Search for the cell housing the specified text and yield its [X, Y] center coordinate. 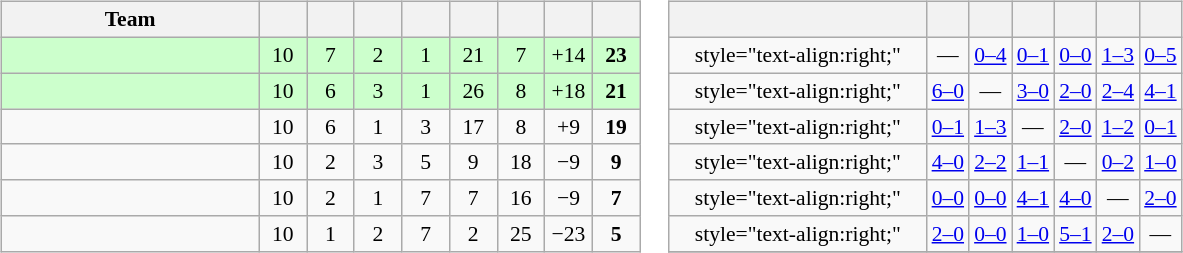
−23 [569, 234]
Team [130, 20]
0–5 [1160, 55]
+18 [569, 91]
0–2 [1118, 162]
+14 [569, 55]
3–0 [1034, 91]
18 [521, 162]
16 [521, 198]
+9 [569, 127]
5–1 [1076, 234]
1–2 [1118, 127]
2–2 [990, 162]
23 [616, 55]
2–4 [1118, 91]
25 [521, 234]
26 [473, 91]
19 [616, 127]
1–1 [1034, 162]
6–0 [948, 91]
0–4 [990, 55]
17 [473, 127]
